Locate the cell with the specified text and output its [X, Y] center coordinate. 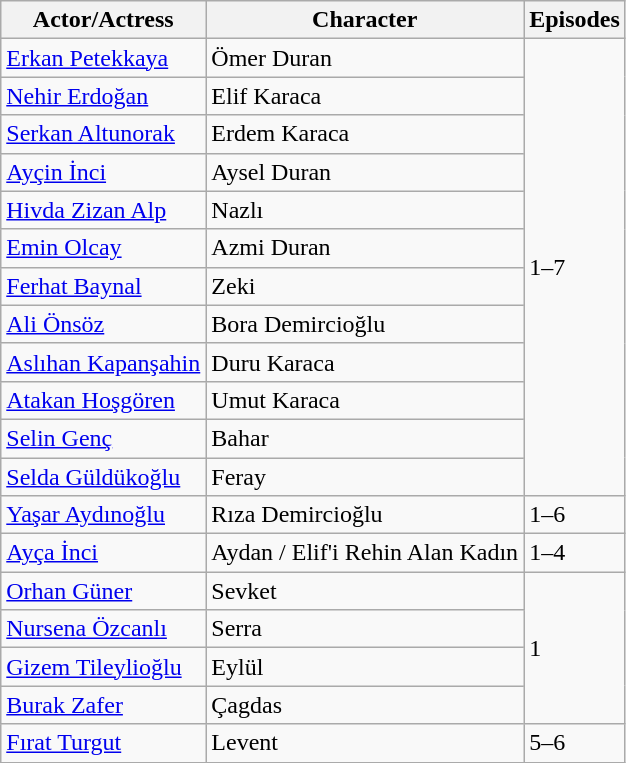
Ayça İnci [104, 553]
Duru Karaca [365, 362]
Levent [365, 743]
Ömer Duran [365, 58]
Gizem Tileylioğlu [104, 667]
1–4 [575, 553]
Episodes [575, 20]
Serra [365, 629]
Aysel Duran [365, 172]
Ferhat Baynal [104, 286]
Elif Karaca [365, 96]
1–6 [575, 515]
Burak Zafer [104, 705]
Yaşar Aydınoğlu [104, 515]
5–6 [575, 743]
Fırat Turgut [104, 743]
Aslıhan Kapanşahin [104, 362]
Hivda Zizan Alp [104, 210]
Bora Demircioğlu [365, 324]
Erkan Petekkaya [104, 58]
Atakan Hoşgören [104, 400]
Actor/Actress [104, 20]
Bahar [365, 438]
Eylül [365, 667]
Rıza Demircioğlu [365, 515]
Emin Olcay [104, 248]
Character [365, 20]
1–7 [575, 268]
Umut Karaca [365, 400]
Orhan Güner [104, 591]
Selin Genç [104, 438]
Zeki [365, 286]
Nazlı [365, 210]
Selda Güldükoğlu [104, 477]
Sevket [365, 591]
Feray [365, 477]
Aydan / Elif'i Rehin Alan Kadın [365, 553]
1 [575, 648]
Ali Önsöz [104, 324]
Azmi Duran [365, 248]
Erdem Karaca [365, 134]
Nehir Erdoğan [104, 96]
Serkan Altunorak [104, 134]
Çagdas [365, 705]
Nursena Özcanlı [104, 629]
Ayçin İnci [104, 172]
